Identify which cell holds the provided text, then report its [x, y] central coordinate. 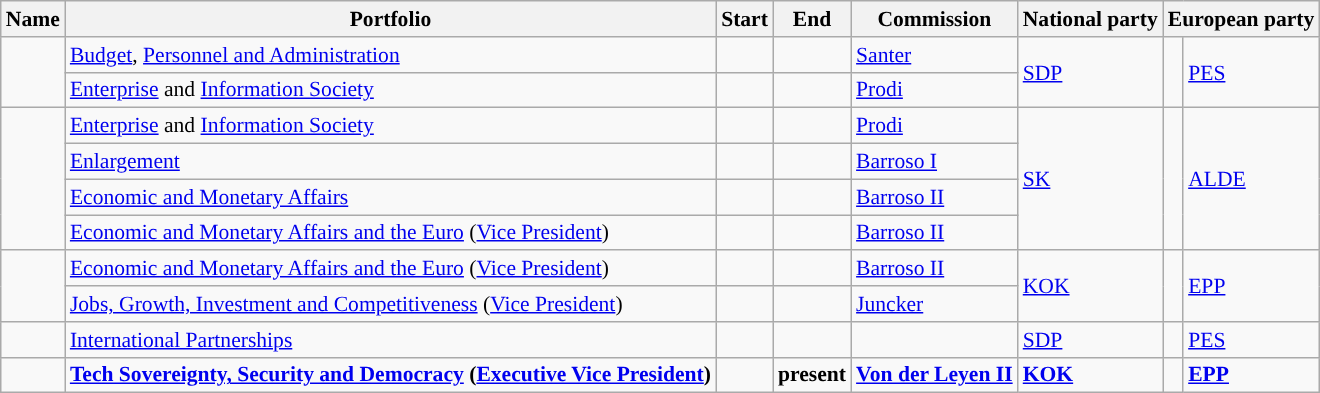
Economic and Monetary Affairs [390, 197]
International Partnerships [390, 340]
End [812, 19]
Von der Leyen II [934, 375]
Enlargement [390, 162]
Portfolio [390, 19]
Budget, Personnel and Administration [390, 55]
Juncker [934, 304]
SK [1090, 179]
Start [744, 19]
Commission [934, 19]
present [812, 375]
Barroso I [934, 162]
Santer [934, 55]
Jobs, Growth, Investment and Competitiveness (Vice President) [390, 304]
ALDE [1251, 179]
European party [1242, 19]
Name [33, 19]
Tech Sovereignty, Security and Democracy (Executive Vice President) [390, 375]
National party [1090, 19]
